Determine the [x, y] coordinate at the center of the cell enclosing the given text.  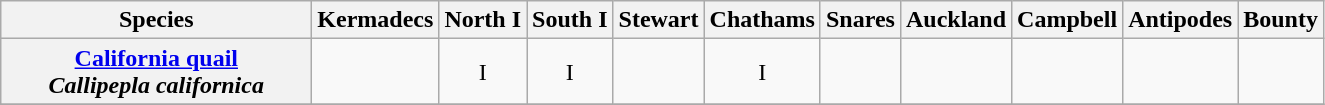
Species [156, 20]
Campbell [1068, 20]
Bounty [1281, 20]
California quailCallipepla californica [156, 72]
Kermadecs [376, 20]
Auckland [956, 20]
Stewart [658, 20]
Chathams [762, 20]
Antipodes [1180, 20]
Snares [860, 20]
North I [483, 20]
South I [570, 20]
